Find where the given text appears and provide that cell's center as [X, Y] coordinate. 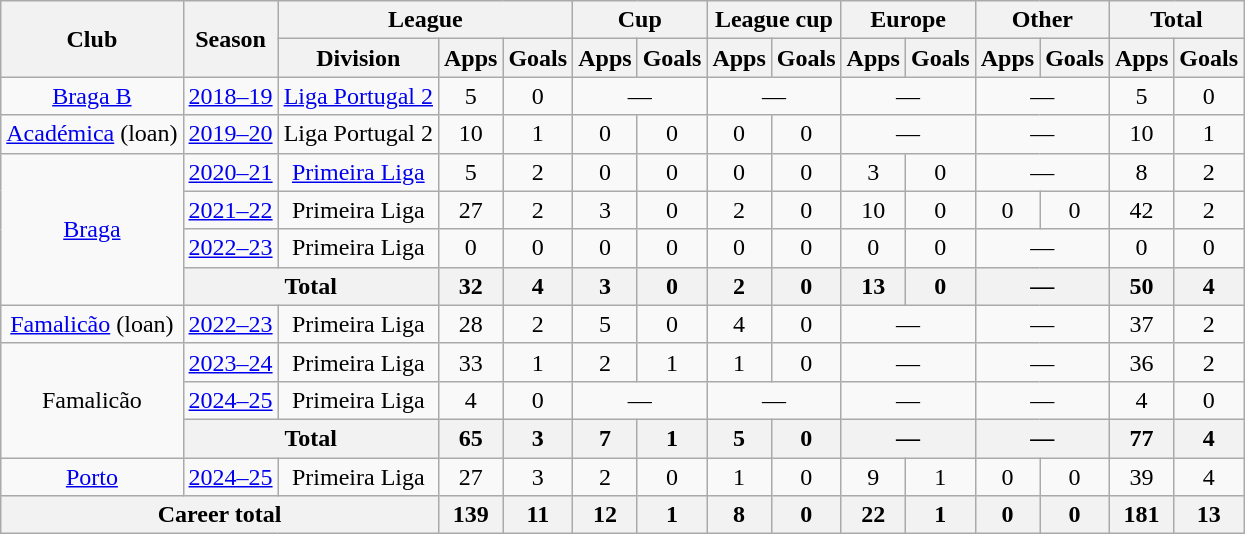
Europe [908, 20]
50 [1141, 286]
65 [470, 438]
181 [1141, 515]
Braga [92, 229]
Division [358, 58]
12 [605, 515]
Career total [220, 515]
22 [873, 515]
Famalicão [92, 400]
139 [470, 515]
Famalicão (loan) [92, 324]
Académica (loan) [92, 134]
32 [470, 286]
33 [470, 362]
36 [1141, 362]
11 [538, 515]
2023–24 [230, 362]
7 [605, 438]
2019–20 [230, 134]
Other [1042, 20]
Season [230, 39]
37 [1141, 324]
2018–19 [230, 96]
9 [873, 477]
League cup [774, 20]
77 [1141, 438]
39 [1141, 477]
League [426, 20]
Porto [92, 477]
Club [92, 39]
28 [470, 324]
Braga B [92, 96]
2021–22 [230, 210]
2020–21 [230, 172]
Cup [640, 20]
42 [1141, 210]
